For the text-containing cell, return its midpoint in [X, Y] coordinate format. 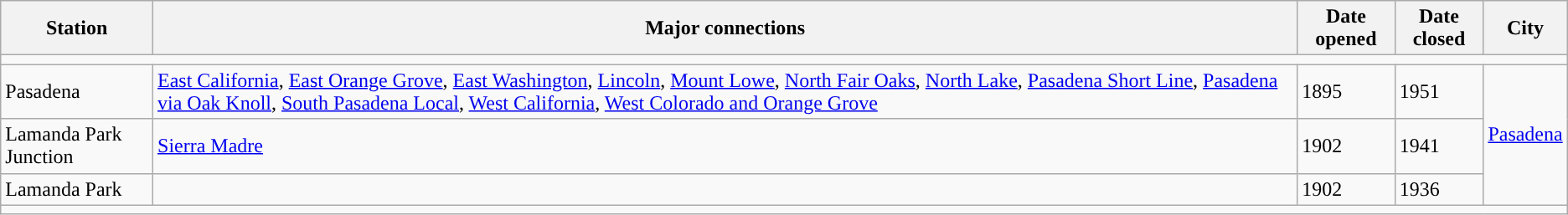
1936 [1439, 189]
Sierra Madre [725, 146]
1951 [1439, 92]
1941 [1439, 146]
City [1525, 28]
1895 [1346, 92]
Lamanda Park Junction [77, 146]
Date opened [1346, 28]
Major connections [725, 28]
Date closed [1439, 28]
Lamanda Park [77, 189]
Station [77, 28]
